Return the (X, Y) coordinate for the center point of the cell that contains the specified text.  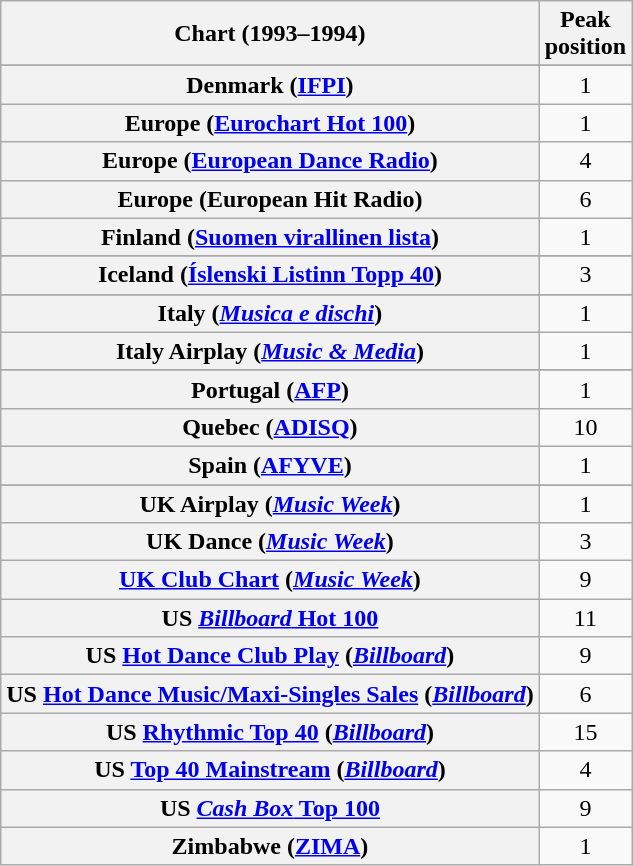
Europe (Eurochart Hot 100) (270, 123)
UK Club Chart (Music Week) (270, 580)
15 (585, 732)
Italy Airplay (Music & Media) (270, 351)
US Top 40 Mainstream (Billboard) (270, 770)
US Billboard Hot 100 (270, 618)
US Hot Dance Club Play (Billboard) (270, 656)
Spain (AFYVE) (270, 465)
UK Dance (Music Week) (270, 542)
Finland (Suomen virallinen lista) (270, 237)
Denmark (IFPI) (270, 85)
11 (585, 618)
Peakposition (585, 34)
Chart (1993–1994) (270, 34)
Europe (European Dance Radio) (270, 161)
US Hot Dance Music/Maxi-Singles Sales (Billboard) (270, 694)
10 (585, 427)
Iceland (Íslenski Listinn Topp 40) (270, 275)
US Cash Box Top 100 (270, 808)
US Rhythmic Top 40 (Billboard) (270, 732)
Zimbabwe (ZIMA) (270, 846)
Europe (European Hit Radio) (270, 199)
UK Airplay (Music Week) (270, 503)
Portugal (AFP) (270, 389)
Italy (Musica e dischi) (270, 313)
Quebec (ADISQ) (270, 427)
